Identify which cell holds the provided text, then report its (x, y) central coordinate. 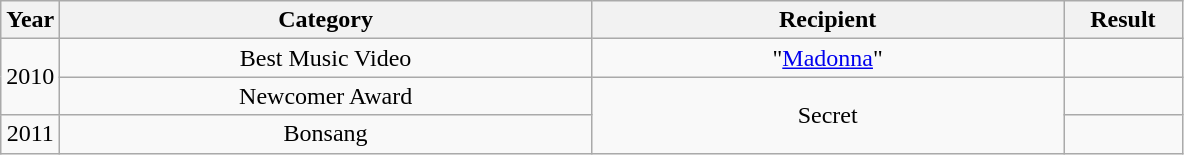
2010 (30, 77)
Best Music Video (326, 58)
Secret (827, 115)
Newcomer Award (326, 96)
Result (1123, 20)
Bonsang (326, 134)
2011 (30, 134)
Year (30, 20)
"Madonna" (827, 58)
Recipient (827, 20)
Category (326, 20)
